Provide the (X, Y) coordinate of the cell's center where the given text is located.  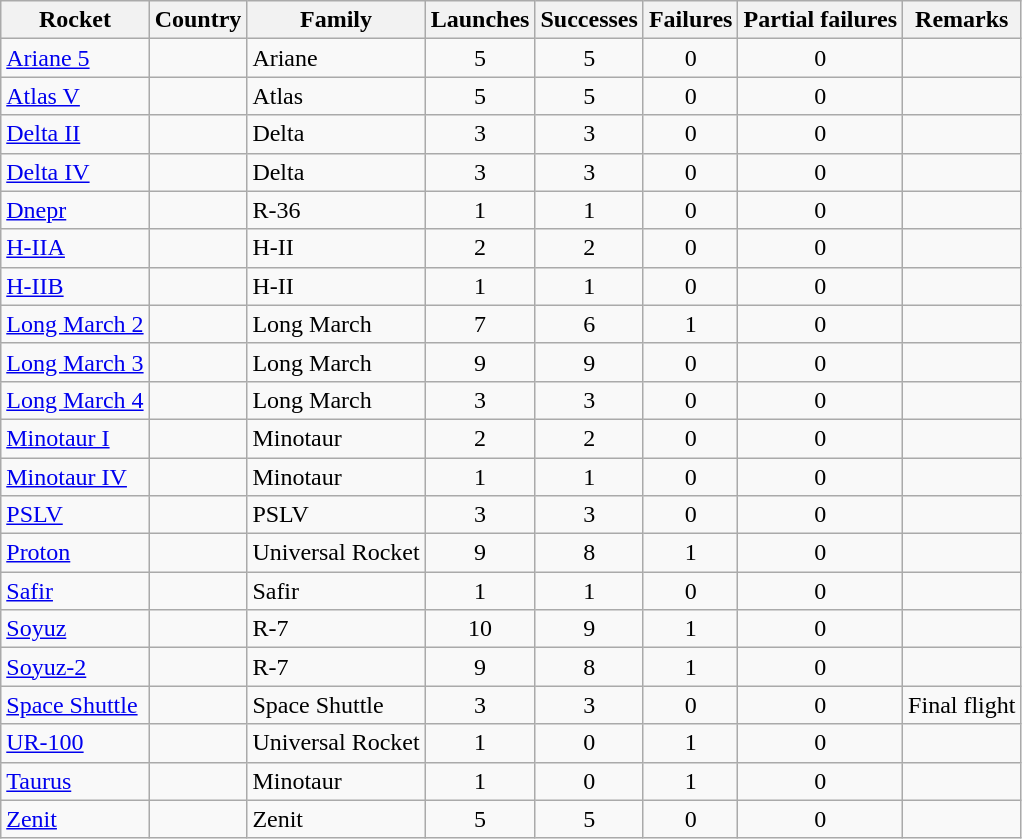
UR-100 (75, 743)
Ariane 5 (75, 58)
Launches (480, 20)
Atlas V (75, 96)
Minotaur I (75, 438)
R-36 (336, 210)
Ariane (336, 58)
Country (198, 20)
Family (336, 20)
Final flight (962, 705)
7 (480, 324)
Successes (589, 20)
6 (589, 324)
Atlas (336, 96)
Taurus (75, 781)
Long March 3 (75, 362)
Delta II (75, 134)
Failures (690, 20)
Partial failures (820, 20)
H-IIA (75, 248)
Long March 4 (75, 400)
Long March 2 (75, 324)
H-IIB (75, 286)
Minotaur IV (75, 477)
10 (480, 629)
Delta IV (75, 172)
Remarks (962, 20)
Soyuz (75, 629)
Soyuz-2 (75, 667)
Rocket (75, 20)
Dnepr (75, 210)
Proton (75, 553)
